Detect which cell encompasses the target text, then output its [x, y] center coordinate. 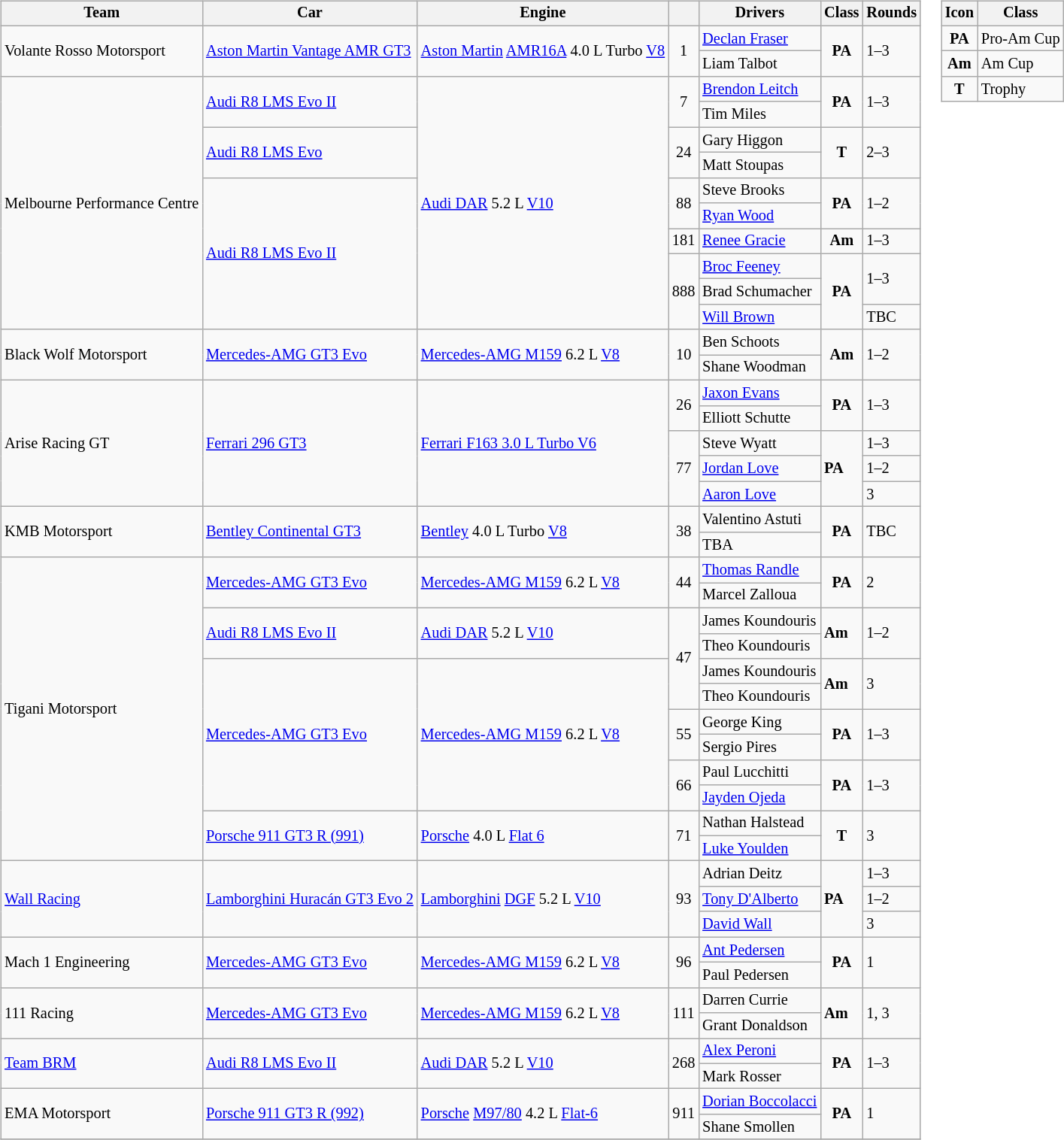
Elliott Schutte [759, 418]
Dorian Boccolacci [759, 1102]
Wall Racing [102, 899]
Lamborghini Huracán GT3 Evo 2 [310, 899]
Jordan Love [759, 468]
Porsche 4.0 L Flat 6 [543, 836]
111 Racing [102, 1012]
Ferrari 296 GT3 [310, 443]
888 [684, 292]
93 [684, 899]
Am Cup [1020, 64]
Luke Youlden [759, 848]
Paul Pedersen [759, 975]
Bentley Continental GT3 [310, 532]
Sergio Pires [759, 747]
77 [684, 469]
44 [684, 582]
Steve Wyatt [759, 444]
Aaron Love [759, 494]
EMA Motorsport [102, 1114]
111 [684, 1012]
Darren Currie [759, 1000]
Ryan Wood [759, 216]
Adrian Deitz [759, 874]
Jayden Ojeda [759, 798]
Nathan Halstead [759, 823]
71 [684, 836]
Tigani Motorsport [102, 709]
Matt Stoupas [759, 165]
Alex Peroni [759, 1051]
George King [759, 722]
Rounds [892, 14]
Tim Miles [759, 114]
Porsche M97/80 4.2 L Flat-6 [543, 1114]
Bentley 4.0 L Turbo V8 [543, 532]
2–3 [892, 152]
Volante Rosso Motorsport [102, 51]
Jaxon Evans [759, 393]
Brendon Leitch [759, 89]
Shane Smollen [759, 1127]
KMB Motorsport [102, 532]
Broc Feeney [759, 266]
Gary Higgon [759, 140]
Grant Donaldson [759, 1026]
96 [684, 963]
Porsche 911 GT3 R (992) [310, 1114]
Mark Rosser [759, 1076]
Car [310, 14]
181 [684, 241]
24 [684, 152]
Icon [959, 14]
26 [684, 405]
1, 3 [892, 1012]
Porsche 911 GT3 R (991) [310, 836]
Liam Talbot [759, 64]
Paul Lucchitti [759, 772]
Thomas Randle [759, 570]
Team BRM [102, 1063]
Drivers [759, 14]
David Wall [759, 924]
Shane Woodman [759, 368]
Mach 1 Engineering [102, 963]
Brad Schumacher [759, 292]
Valentino Astuti [759, 520]
Arise Racing GT [102, 443]
Renee Gracie [759, 241]
Lamborghini DGF 5.2 L V10 [543, 899]
Steve Brooks [759, 190]
Tony D'Alberto [759, 899]
2 [892, 582]
66 [684, 785]
Engine [543, 14]
47 [684, 659]
Ant Pedersen [759, 950]
10 [684, 355]
Aston Martin Vantage AMR GT3 [310, 51]
Will Brown [759, 317]
Pro-Am Cup [1020, 38]
88 [684, 203]
38 [684, 532]
TBA [759, 544]
55 [684, 734]
268 [684, 1063]
Ben Schoots [759, 342]
Ferrari F163 3.0 L Turbo V6 [543, 443]
Melbourne Performance Centre [102, 203]
911 [684, 1114]
7 [684, 102]
Black Wolf Motorsport [102, 355]
Aston Martin AMR16A 4.0 L Turbo V8 [543, 51]
Trophy [1020, 89]
Audi R8 LMS Evo [310, 152]
Declan Fraser [759, 38]
Marcel Zalloua [759, 596]
Team [102, 14]
